Find where the given text appears and provide that cell's center as (x, y) coordinate. 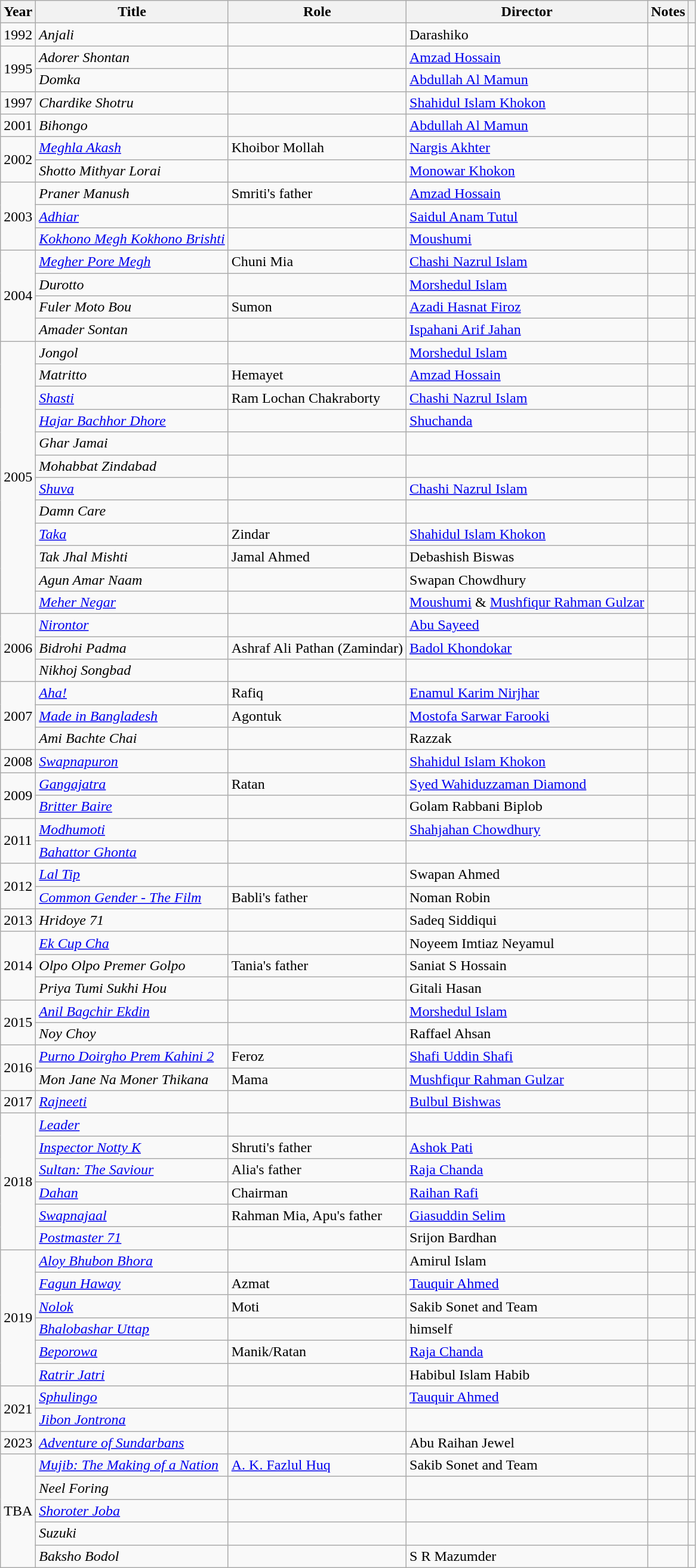
Ek Cup Cha (132, 943)
Hemayet (317, 375)
Bidrohi Padma (132, 647)
Shruti's father (317, 1147)
Shuva (132, 489)
Britter Baire (132, 807)
Kokhono Megh Kokhono Brishti (132, 239)
Postmaster 71 (132, 1238)
Habibul Islam Habib (527, 1374)
Sumon (317, 307)
Fuler Moto Bou (132, 307)
2014 (18, 965)
Golam Rabbani Biplob (527, 807)
Bulbul Bishwas (527, 1102)
Mon Jane Na Moner Thikana (132, 1079)
Badol Khondokar (527, 647)
Moushumi & Mushfiqur Rahman Gulzar (527, 602)
Swapan Chowdhury (527, 579)
Shahjahan Chowdhury (527, 829)
Nargis Akhter (527, 148)
Beporowa (132, 1351)
Gangajatra (132, 784)
Chardike Shotru (132, 103)
Ram Lochan Chakraborty (317, 398)
Taka (132, 534)
Srijon Bardhan (527, 1238)
Inspector Notty K (132, 1147)
Suzuki (132, 1533)
Olpo Olpo Premer Golpo (132, 965)
2011 (18, 841)
Matritto (132, 375)
Khoibor Mollah (317, 148)
S R Mazumder (527, 1556)
Nirontor (132, 625)
2004 (18, 295)
Raffael Ahsan (527, 1034)
Sadeq Siddiqui (527, 920)
Meghla Akash (132, 148)
2021 (18, 1409)
2002 (18, 159)
2009 (18, 795)
2001 (18, 125)
Ispahani Arif Jahan (527, 330)
Aloy Bhubon Bhora (132, 1261)
Bhalobashar Uttap (132, 1329)
Hajar Bachhor Dhore (132, 421)
A. K. Fazlul Huq (317, 1465)
Anjali (132, 35)
Damn Care (132, 511)
Agun Amar Naam (132, 579)
Mushfiqur Rahman Gulzar (527, 1079)
1992 (18, 35)
Rafiq (317, 693)
Shuchanda (527, 421)
Adhiar (132, 216)
Nolok (132, 1306)
Noman Robin (527, 897)
Mama (317, 1079)
Agontuk (317, 716)
1995 (18, 69)
Amirul Islam (527, 1261)
Abu Sayeed (527, 625)
Azmat (317, 1283)
Anil Bagchir Ekdin (132, 1011)
Meher Negar (132, 602)
Sphulingo (132, 1397)
Amader Sontan (132, 330)
Purno Doirgho Prem Kahini 2 (132, 1057)
Moushumi (527, 239)
Shoroter Joba (132, 1511)
Director (527, 12)
Adorer Shontan (132, 57)
Jibon Jontrona (132, 1420)
2008 (18, 761)
Fagun Haway (132, 1283)
2003 (18, 216)
Priya Tumi Sukhi Hou (132, 988)
Razzak (527, 739)
Saniat S Hossain (527, 965)
TBA (18, 1511)
Zindar (317, 534)
Gitali Hasan (527, 988)
Shotto Mithyar Lorai (132, 171)
Swapnapuron (132, 761)
Moti (317, 1306)
Rahman Mia, Apu's father (317, 1215)
Raihan Rafi (527, 1193)
Hridoye 71 (132, 920)
Giasuddin Selim (527, 1215)
Mostofa Sarwar Farooki (527, 716)
Mujib: The Making of a Nation (132, 1465)
Ashok Pati (527, 1147)
2017 (18, 1102)
Noyeem Imtiaz Neyamul (527, 943)
Noy Choy (132, 1034)
Jamal Ahmed (317, 557)
Manik/Ratan (317, 1351)
Domka (132, 80)
Alia's father (317, 1170)
Babli's father (317, 897)
Ratrir Jatri (132, 1374)
Azadi Hasnat Firoz (527, 307)
Mohabbat Zindabad (132, 466)
2012 (18, 886)
Neel Foring (132, 1488)
Tania's father (317, 965)
Nikhoj Songbad (132, 671)
Shasti (132, 398)
Baksho Bodol (132, 1556)
Enamul Karim Nirjhar (527, 693)
2019 (18, 1317)
Adventure of Sundarbans (132, 1443)
Lal Tip (132, 875)
Bihongo (132, 125)
Swapnajaal (132, 1215)
Megher Pore Megh (132, 261)
2016 (18, 1068)
Common Gender - The Film (132, 897)
2018 (18, 1181)
Aha! (132, 693)
Dahan (132, 1193)
Abu Raihan Jewel (527, 1443)
2013 (18, 920)
Notes (668, 12)
Year (18, 12)
2005 (18, 477)
2015 (18, 1023)
Made in Bangladesh (132, 716)
Sultan: The Saviour (132, 1170)
Durotto (132, 285)
Ami Bachte Chai (132, 739)
Leader (132, 1125)
Modhumoti (132, 829)
Monowar Khokon (527, 171)
2023 (18, 1443)
Swapan Ahmed (527, 875)
Chairman (317, 1193)
Chuni Mia (317, 261)
Ashraf Ali Pathan (Zamindar) (317, 647)
Darashiko (527, 35)
Debashish Biswas (527, 557)
Syed Wahiduzzaman Diamond (527, 784)
himself (527, 1329)
Smriti's father (317, 193)
Title (132, 12)
Ratan (317, 784)
Jongol (132, 353)
Shafi Uddin Shafi (527, 1057)
2006 (18, 647)
Bahattor Ghonta (132, 852)
Saidul Anam Tutul (527, 216)
Tak Jhal Mishti (132, 557)
1997 (18, 103)
Feroz (317, 1057)
Praner Manush (132, 193)
Rajneeti (132, 1102)
Role (317, 12)
2007 (18, 716)
Ghar Jamai (132, 443)
